Return (X, Y) of the center of cell containing provided text 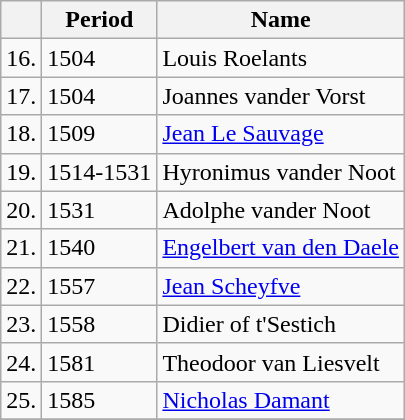
22. (22, 286)
25. (22, 400)
Nicholas Damant (281, 400)
1557 (100, 286)
16. (22, 58)
1531 (100, 210)
Jean Scheyfve (281, 286)
1581 (100, 362)
1514-1531 (100, 172)
Joannes vander Vorst (281, 96)
1540 (100, 248)
Engelbert van den Daele (281, 248)
Period (100, 20)
17. (22, 96)
21. (22, 248)
Theodoor van Liesvelt (281, 362)
Louis Roelants (281, 58)
Didier of t'Sestich (281, 324)
18. (22, 134)
1585 (100, 400)
24. (22, 362)
20. (22, 210)
Adolphe vander Noot (281, 210)
1558 (100, 324)
1509 (100, 134)
Name (281, 20)
23. (22, 324)
Jean Le Sauvage (281, 134)
Hyronimus vander Noot (281, 172)
19. (22, 172)
